Locate the cell with the specified text and output its (X, Y) center coordinate. 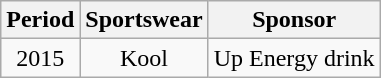
2015 (40, 58)
Kool (144, 58)
Period (40, 20)
Up Energy drink (294, 58)
Sponsor (294, 20)
Sportswear (144, 20)
